Search for the cell housing the specified text and yield its [X, Y] center coordinate. 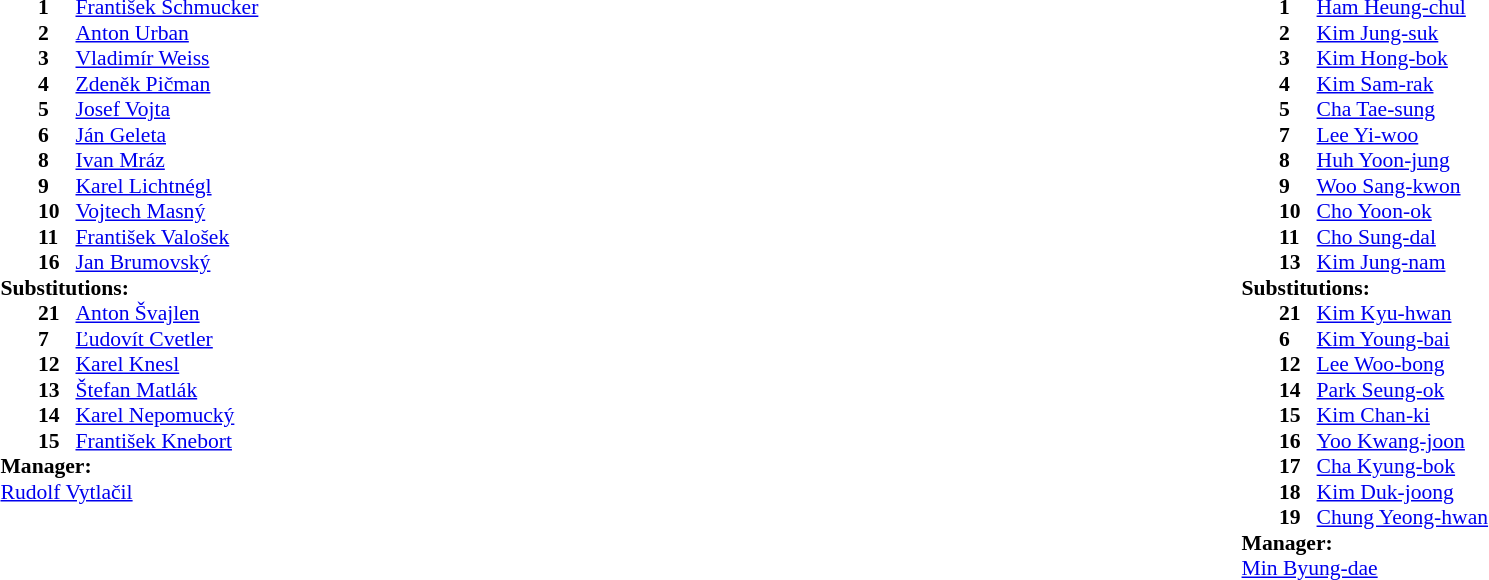
Kim Duk-joong [1403, 492]
Kim Jung-nam [1403, 263]
Kim Sam-rak [1403, 84]
Anton Urban [168, 33]
Josef Vojta [168, 109]
Vojtech Masný [168, 211]
Anton Švajlen [168, 313]
Park Seung-ok [1403, 390]
Karel Knesl [168, 365]
František Knebort [168, 441]
Cha Kyung-bok [1403, 467]
Yoo Kwang-joon [1403, 441]
František Valošek [168, 237]
Zdeněk Pičman [168, 84]
17 [1298, 467]
Woo Sang-kwon [1403, 186]
Chung Yeong-hwan [1403, 517]
Rudolf Vytlačil [129, 492]
Cho Sung-dal [1403, 237]
Lee Woo-bong [1403, 365]
Kim Jung-suk [1403, 33]
Lee Yi-woo [1403, 135]
Kim Hong-bok [1403, 59]
Ľudovít Cvetler [168, 339]
Kim Young-bai [1403, 339]
Cha Tae-sung [1403, 109]
Ivan Mráz [168, 161]
Štefan Matlák [168, 390]
Kim Kyu-hwan [1403, 313]
Huh Yoon-jung [1403, 161]
Karel Lichtnégl [168, 186]
Kim Chan-ki [1403, 415]
Ján Geleta [168, 135]
Vladimír Weiss [168, 59]
Karel Nepomucký [168, 415]
Cho Yoon-ok [1403, 211]
Jan Brumovský [168, 263]
19 [1298, 517]
18 [1298, 492]
